Output the (x, y) coordinate of the center of the cell containing the given text.  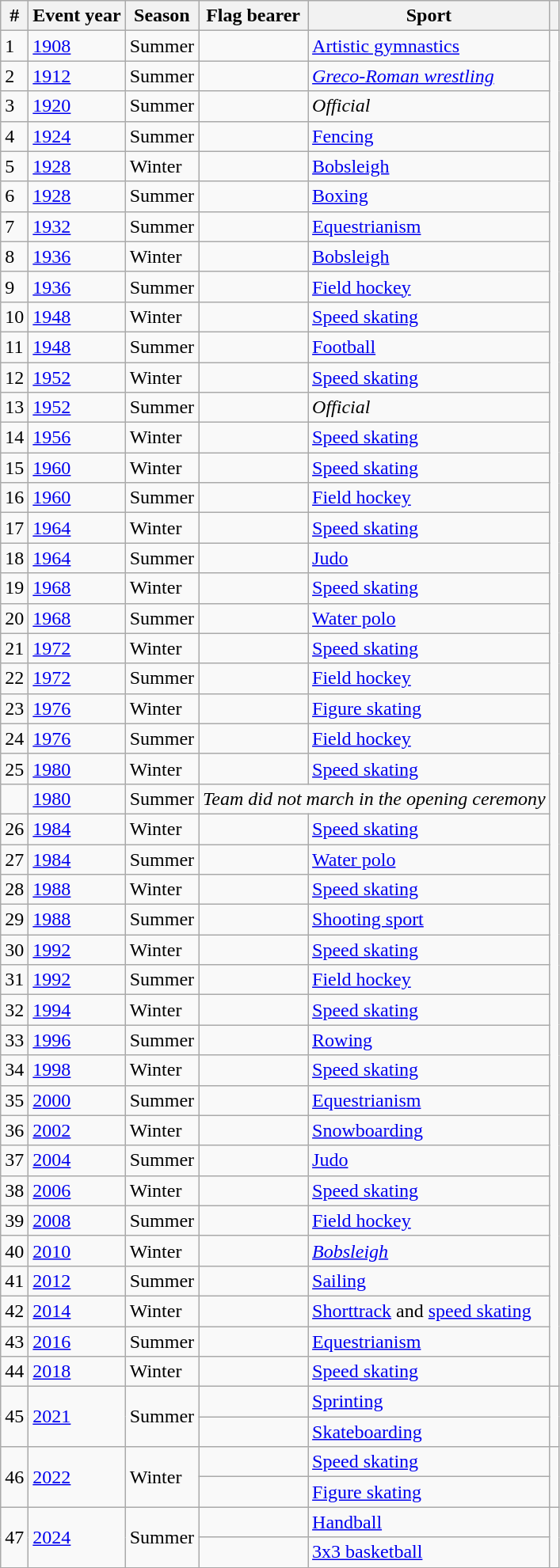
32 (14, 1010)
13 (14, 408)
3 (14, 106)
Artistic gymnastics (429, 46)
30 (14, 950)
37 (14, 1160)
Shorttrack and speed skating (429, 1311)
Event year (77, 16)
Shooting sport (429, 920)
43 (14, 1342)
Team did not march in the opening ceremony (375, 799)
1920 (77, 106)
Sailing (429, 1281)
28 (14, 890)
Fencing (429, 136)
25 (14, 769)
18 (14, 558)
Sprinting (429, 1402)
2000 (77, 1100)
1956 (77, 438)
41 (14, 1281)
9 (14, 287)
16 (14, 498)
1912 (77, 76)
20 (14, 618)
8 (14, 256)
Greco-Roman wrestling (429, 76)
Sport (429, 16)
17 (14, 528)
1924 (77, 136)
# (14, 16)
2018 (77, 1372)
39 (14, 1221)
Snowboarding (429, 1130)
10 (14, 317)
Flag bearer (253, 16)
1932 (77, 226)
47 (14, 1537)
40 (14, 1251)
2024 (77, 1537)
3x3 basketball (429, 1552)
2004 (77, 1160)
34 (14, 1070)
Boxing (429, 196)
Skateboarding (429, 1432)
7 (14, 226)
26 (14, 829)
23 (14, 708)
19 (14, 588)
11 (14, 347)
2 (14, 76)
1998 (77, 1070)
2012 (77, 1281)
1908 (77, 46)
36 (14, 1130)
31 (14, 980)
15 (14, 468)
14 (14, 438)
29 (14, 920)
35 (14, 1100)
12 (14, 378)
2014 (77, 1311)
Rowing (429, 1040)
24 (14, 738)
Football (429, 347)
45 (14, 1417)
4 (14, 136)
21 (14, 648)
1994 (77, 1010)
44 (14, 1372)
Handball (429, 1522)
33 (14, 1040)
2021 (77, 1417)
2022 (77, 1477)
2002 (77, 1130)
22 (14, 678)
1996 (77, 1040)
2008 (77, 1221)
1 (14, 46)
42 (14, 1311)
5 (14, 166)
38 (14, 1190)
2010 (77, 1251)
27 (14, 859)
46 (14, 1477)
6 (14, 196)
2016 (77, 1342)
Season (162, 16)
2006 (77, 1190)
